For the text-containing cell, return its midpoint in [X, Y] coordinate format. 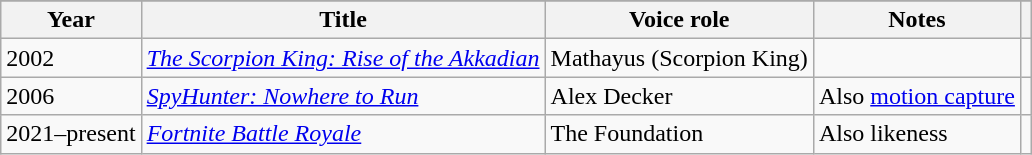
2006 [71, 96]
Alex Decker [679, 96]
The Foundation [679, 134]
2021–present [71, 134]
2002 [71, 58]
Also likeness [916, 134]
The Scorpion King: Rise of the Akkadian [343, 58]
SpyHunter: Nowhere to Run [343, 96]
Mathayus (Scorpion King) [679, 58]
Also motion capture [916, 96]
Fortnite Battle Royale [343, 134]
Voice role [679, 20]
Notes [916, 20]
Year [71, 20]
Title [343, 20]
